Determine the (x, y) coordinate at the center of the cell enclosing the given text.  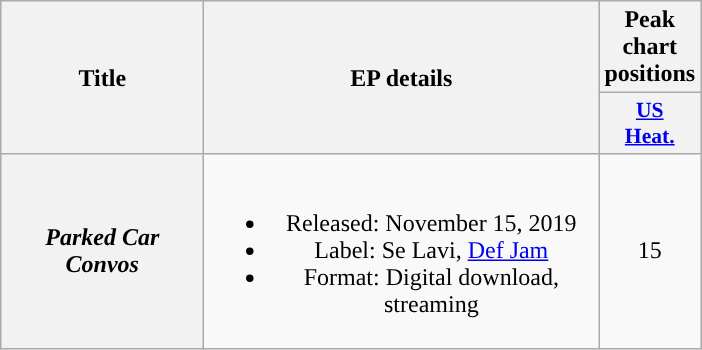
USHeat. (650, 124)
15 (650, 251)
Released: November 15, 2019Label: Se Lavi, Def JamFormat: Digital download, streaming (402, 251)
Parked Car Convos (102, 251)
EP details (402, 78)
Peak chart positions (650, 47)
Title (102, 78)
